Identify which cell holds the provided text, then report its (X, Y) central coordinate. 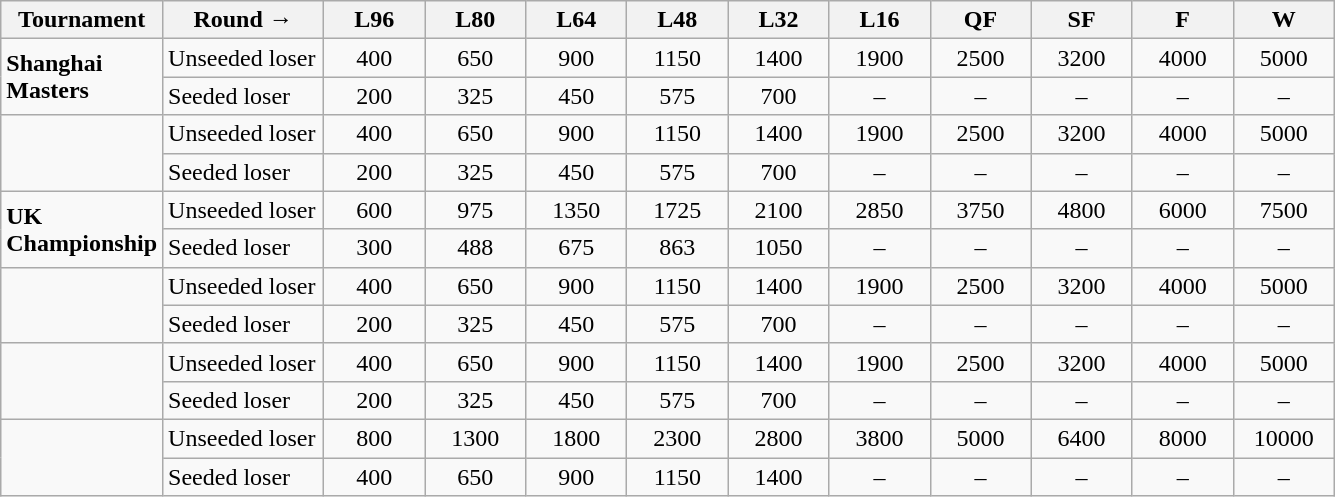
800 (374, 438)
6400 (1082, 438)
QF (980, 20)
600 (374, 210)
Round → (244, 20)
863 (678, 248)
Shanghai Masters (82, 77)
975 (476, 210)
L32 (778, 20)
W (1284, 20)
675 (576, 248)
L64 (576, 20)
300 (374, 248)
1300 (476, 438)
1800 (576, 438)
1350 (576, 210)
10000 (1284, 438)
L96 (374, 20)
2100 (778, 210)
488 (476, 248)
L16 (880, 20)
2800 (778, 438)
2850 (880, 210)
L80 (476, 20)
1050 (778, 248)
3800 (880, 438)
4800 (1082, 210)
F (1182, 20)
7500 (1284, 210)
Tournament (82, 20)
6000 (1182, 210)
3750 (980, 210)
8000 (1182, 438)
L48 (678, 20)
UK Championship (82, 229)
SF (1082, 20)
1725 (678, 210)
2300 (678, 438)
